Search for the cell housing the specified text and yield its (X, Y) center coordinate. 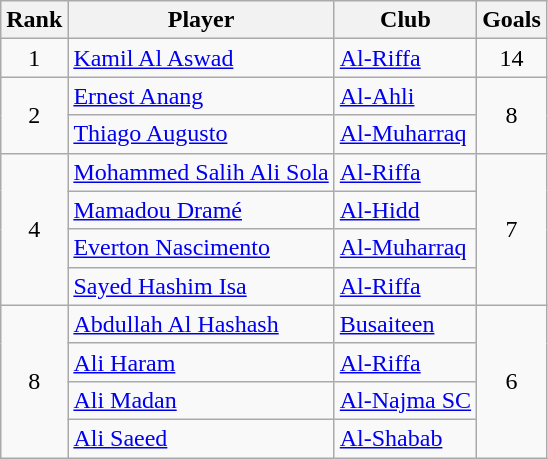
Player (201, 20)
Thiago Augusto (201, 134)
2 (34, 115)
Ali Saeed (201, 438)
4 (34, 229)
7 (512, 229)
1 (34, 58)
Ernest Anang (201, 96)
Ali Madan (201, 400)
Ali Haram (201, 362)
Al-Shabab (405, 438)
Abdullah Al Hashash (201, 324)
Al-Najma SC (405, 400)
Mohammed Salih Ali Sola (201, 172)
Everton Nascimento (201, 248)
Mamadou Dramé (201, 210)
Al-Ahli (405, 96)
Al-Hidd (405, 210)
Club (405, 20)
Busaiteen (405, 324)
Sayed Hashim Isa (201, 286)
Goals (512, 20)
6 (512, 381)
Kamil Al Aswad (201, 58)
14 (512, 58)
Rank (34, 20)
